Return the [X, Y] coordinate for the center point of the cell that contains the specified text.  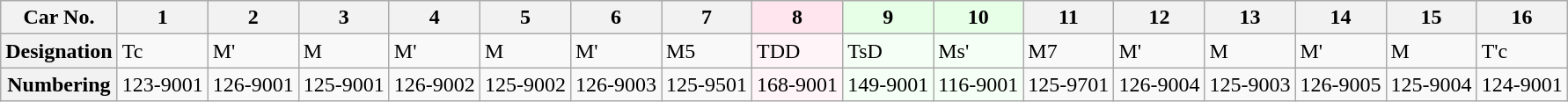
9 [889, 18]
Ms' [978, 51]
10 [978, 18]
M5 [707, 51]
116-9001 [978, 84]
124-9001 [1522, 84]
Designation [59, 51]
15 [1431, 18]
12 [1160, 18]
16 [1522, 18]
2 [253, 18]
125-9001 [343, 84]
125-9701 [1068, 84]
126-9004 [1160, 84]
Numbering [59, 84]
125-9501 [707, 84]
M7 [1068, 51]
Tc [162, 51]
14 [1341, 18]
168-9001 [797, 84]
125-9002 [524, 84]
TDD [797, 51]
7 [707, 18]
6 [616, 18]
5 [524, 18]
11 [1068, 18]
TsD [889, 51]
T'c [1522, 51]
149-9001 [889, 84]
3 [343, 18]
1 [162, 18]
13 [1249, 18]
125-9004 [1431, 84]
126-9003 [616, 84]
8 [797, 18]
125-9003 [1249, 84]
123-9001 [162, 84]
Car No. [59, 18]
126-9001 [253, 84]
126-9002 [435, 84]
4 [435, 18]
126-9005 [1341, 84]
